Detect which cell encompasses the target text, then output its (X, Y) center coordinate. 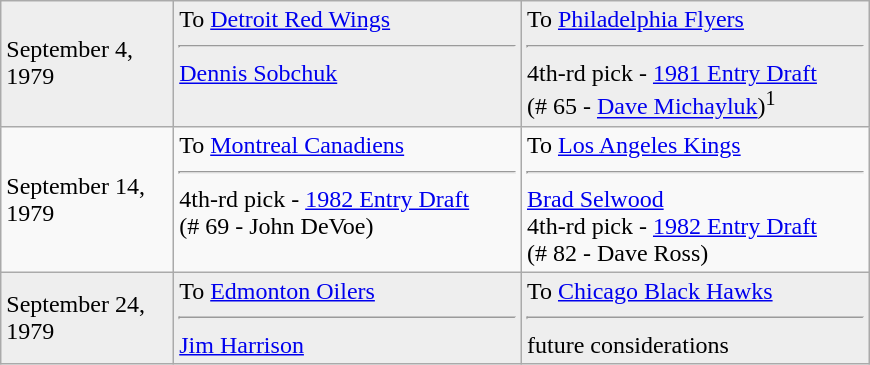
To Los Angeles KingsBrad Selwood4th-rd pick - 1982 Entry Draft(# 82 - Dave Ross) (695, 199)
To Philadelphia Flyers4th-rd pick - 1981 Entry Draft(# 65 - Dave Michayluk)1 (695, 64)
September 4,1979 (88, 64)
September 14,1979 (88, 199)
To Montreal Canadiens4th-rd pick - 1982 Entry Draft(# 69 - John DeVoe) (348, 199)
To Chicago Black Hawksfuture considerations (695, 318)
To Detroit Red WingsDennis Sobchuk (348, 64)
To Edmonton OilersJim Harrison (348, 318)
September 24,1979 (88, 318)
